Return [X, Y] of the center of cell containing provided text 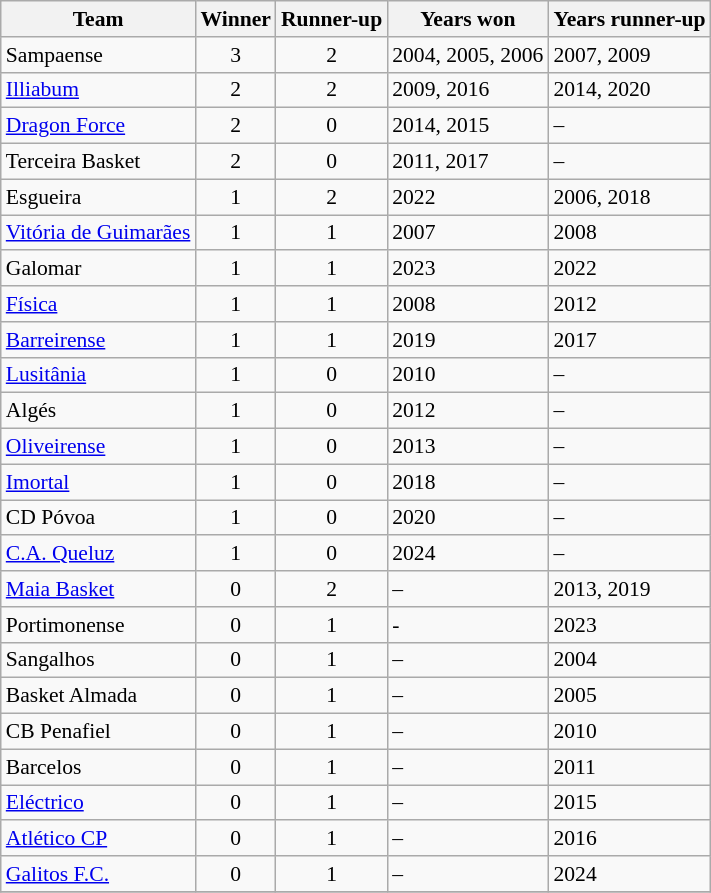
2004 [629, 660]
Física [98, 304]
2014, 2015 [468, 126]
Sangalhos [98, 660]
2019 [468, 340]
2006, 2018 [629, 197]
Sampaense [98, 55]
Basket Almada [98, 696]
Dragon Force [98, 126]
2011 [629, 767]
Barreirense [98, 340]
Lusitânia [98, 375]
CD Póvoa [98, 518]
2016 [629, 839]
Eléctrico [98, 803]
2018 [468, 482]
Galomar [98, 269]
2004, 2005, 2006 [468, 55]
Esgueira [98, 197]
2013 [468, 447]
Runner-up [332, 19]
Illiabum [98, 90]
2011, 2017 [468, 162]
Terceira Basket [98, 162]
2009, 2016 [468, 90]
2013, 2019 [629, 589]
2017 [629, 340]
Vitória de Guimarães [98, 233]
2007, 2009 [629, 55]
2007 [468, 233]
Winner [236, 19]
Imortal [98, 482]
2020 [468, 518]
C.A. Queluz [98, 554]
Years won [468, 19]
2005 [629, 696]
CB Penafiel [98, 732]
2015 [629, 803]
Galitos F.C. [98, 874]
Team [98, 19]
3 [236, 55]
Algés [98, 411]
Atlético CP [98, 839]
Years runner-up [629, 19]
Barcelos [98, 767]
- [468, 625]
Maia Basket [98, 589]
Portimonense [98, 625]
Oliveirense [98, 447]
2014, 2020 [629, 90]
